From the cell containing the given text, extract its center point as [X, Y] coordinate. 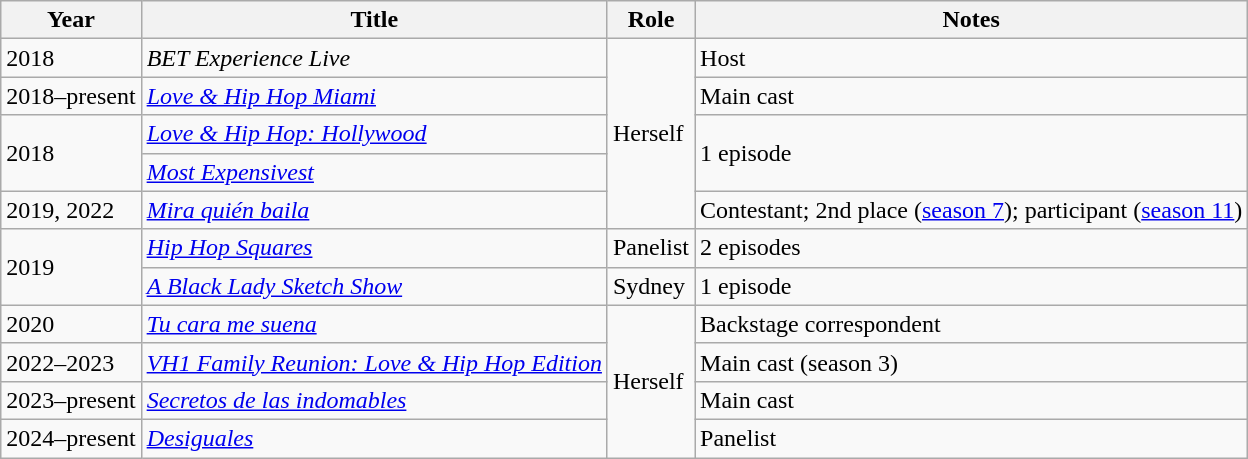
Love & Hip Hop Miami [374, 96]
Desiguales [374, 438]
Love & Hip Hop: Hollywood [374, 134]
Hip Hop Squares [374, 248]
Contestant; 2nd place (season 7); participant (season 11) [972, 210]
A Black Lady Sketch Show [374, 286]
Most Expensivest [374, 172]
2024–present [71, 438]
2 episodes [972, 248]
2019 [71, 267]
Tu cara me suena [374, 324]
VH1 Family Reunion: Love & Hip Hop Edition [374, 362]
Backstage correspondent [972, 324]
2019, 2022 [71, 210]
Main cast (season 3) [972, 362]
Sydney [650, 286]
Role [650, 20]
Year [71, 20]
2018–present [71, 96]
Secretos de las indomables [374, 400]
Host [972, 58]
Mira quién baila [374, 210]
Notes [972, 20]
2020 [71, 324]
2023–present [71, 400]
BET Experience Live [374, 58]
Title [374, 20]
2022–2023 [71, 362]
